Identify which cell holds the provided text, then report its [X, Y] central coordinate. 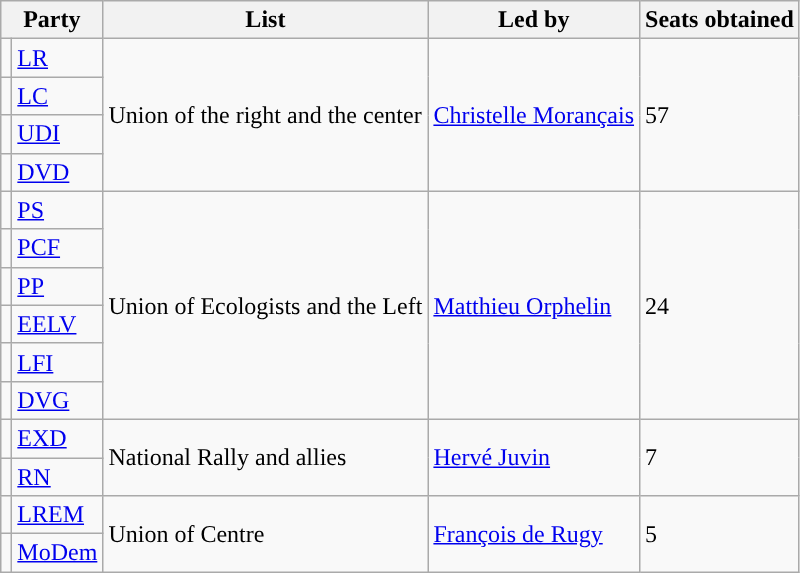
Union of Ecologists and the Left [266, 305]
DVD [58, 172]
PS [58, 210]
24 [720, 305]
MoDem [58, 553]
7 [720, 457]
EXD [58, 438]
Seats obtained [720, 20]
LR [58, 58]
Hervé Juvin [534, 457]
5 [720, 534]
National Rally and allies [266, 457]
Union of Centre [266, 534]
Union of the right and the center [266, 115]
PCF [58, 248]
57 [720, 115]
LFI [58, 362]
Led by [534, 20]
Party [52, 20]
Christelle Morançais [534, 115]
PP [58, 286]
LREM [58, 515]
LC [58, 96]
François de Rugy [534, 534]
EELV [58, 324]
DVG [58, 400]
Matthieu Orphelin [534, 305]
UDI [58, 134]
RN [58, 477]
List [266, 20]
